Return [X, Y] of the center of cell containing provided text 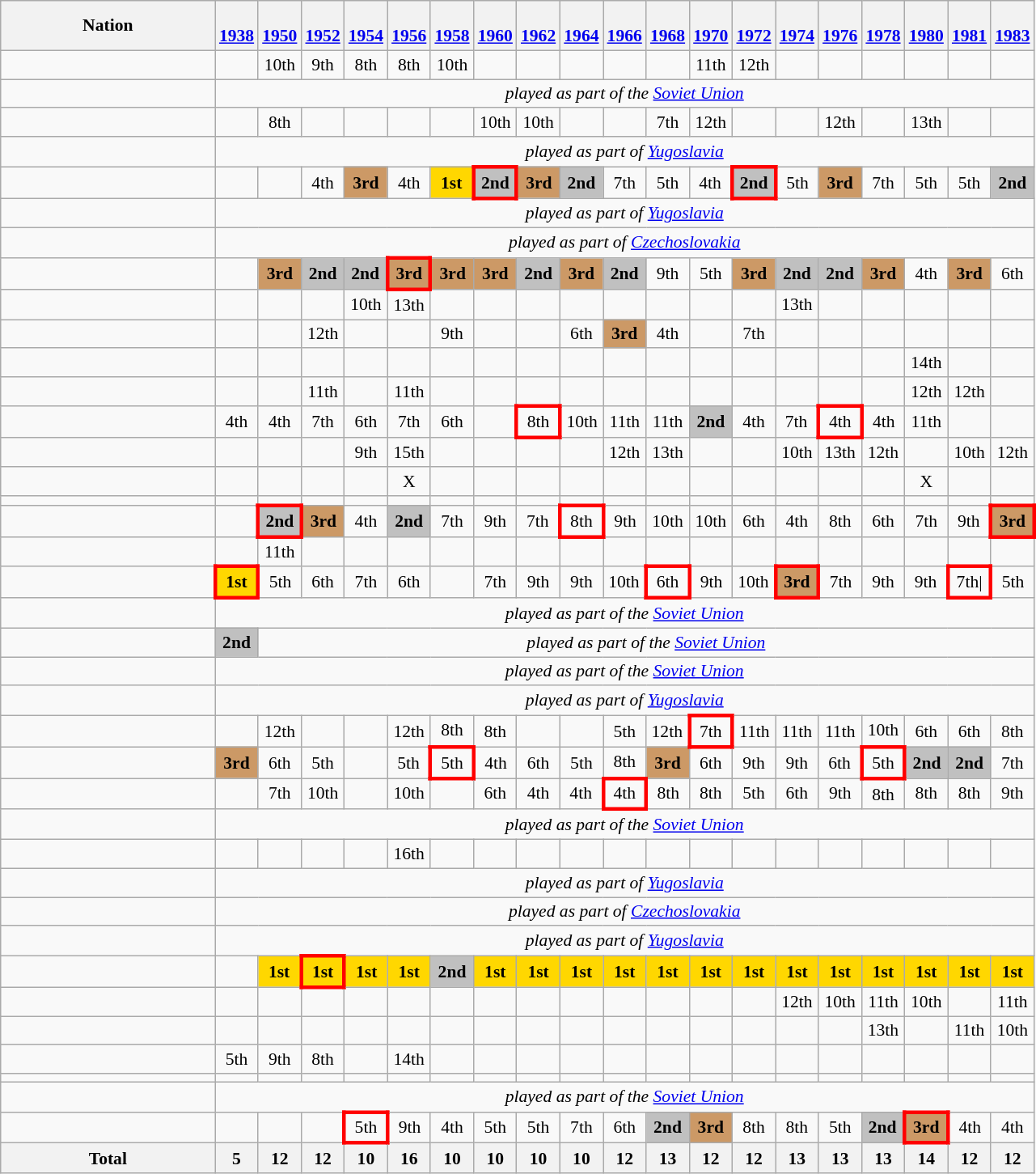
5 [236, 1159]
15th [409, 451]
1976 [839, 26]
1938 [236, 26]
1966 [624, 26]
1980 [927, 26]
Total [108, 1159]
1964 [581, 26]
1983 [1013, 26]
14 [927, 1159]
1956 [409, 26]
1958 [451, 26]
1974 [797, 26]
1968 [668, 26]
1954 [366, 26]
1972 [754, 26]
1950 [280, 26]
Nation [108, 26]
1960 [495, 26]
7th| [969, 583]
1962 [539, 26]
16 [409, 1159]
1970 [710, 26]
1978 [883, 26]
1981 [969, 26]
16th [409, 854]
1952 [322, 26]
